Search for the cell housing the specified text and yield its [X, Y] center coordinate. 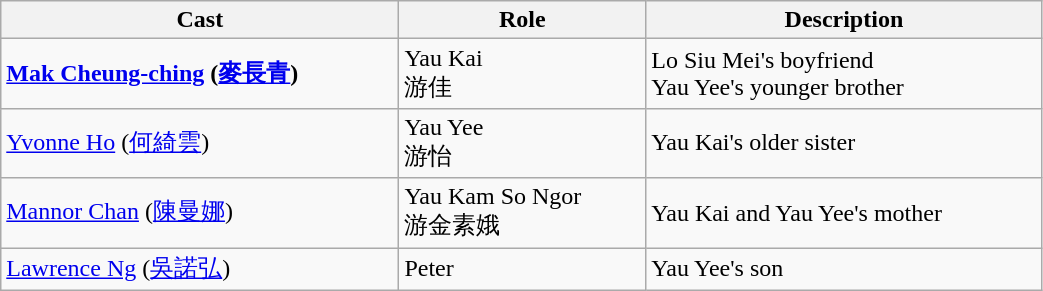
Mak Cheung-ching (麥長青) [200, 74]
Yvonne Ho (何綺雲) [200, 143]
Description [844, 20]
Yau Kai and Yau Yee's mother [844, 213]
Lo Siu Mei's boyfriend Yau Yee's younger brother [844, 74]
Yau Kam So Ngor 游金素娥 [522, 213]
Peter [522, 270]
Mannor Chan (陳曼娜) [200, 213]
Cast [200, 20]
Role [522, 20]
Yau Kai 游佳 [522, 74]
Yau Yee 游怡 [522, 143]
Lawrence Ng (吳諾弘) [200, 270]
Yau Kai's older sister [844, 143]
Yau Yee's son [844, 270]
